Search for the cell housing the specified text and yield its (x, y) center coordinate. 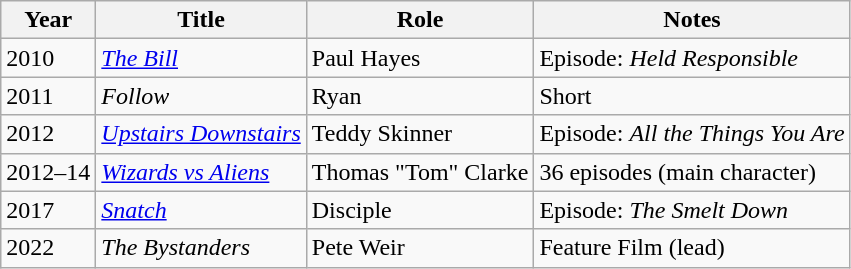
Wizards vs Aliens (201, 172)
Pete Weir (420, 248)
Episode: All the Things You Are (692, 134)
Upstairs Downstairs (201, 134)
2012 (48, 134)
The Bystanders (201, 248)
2010 (48, 58)
Feature Film (lead) (692, 248)
Ryan (420, 96)
Snatch (201, 210)
2012–14 (48, 172)
2017 (48, 210)
Notes (692, 20)
Title (201, 20)
36 episodes (main character) (692, 172)
Episode: The Smelt Down (692, 210)
Year (48, 20)
Thomas "Tom" Clarke (420, 172)
2011 (48, 96)
2022 (48, 248)
Short (692, 96)
Disciple (420, 210)
The Bill (201, 58)
Follow (201, 96)
Paul Hayes (420, 58)
Teddy Skinner (420, 134)
Role (420, 20)
Episode: Held Responsible (692, 58)
